Identify which cell holds the provided text, then report its (x, y) central coordinate. 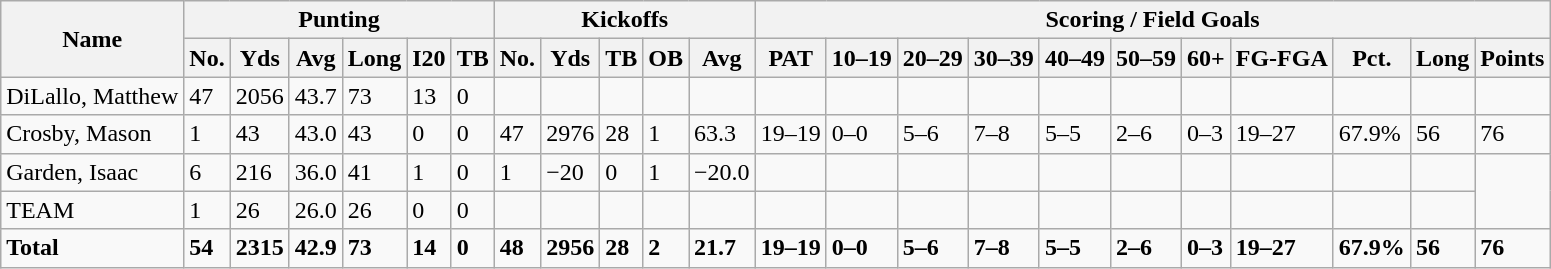
63.3 (722, 134)
42.9 (316, 248)
30–39 (1004, 58)
−20.0 (722, 172)
FG-FGA (1282, 58)
Punting (339, 20)
2056 (260, 96)
13 (429, 96)
21.7 (722, 248)
2976 (570, 134)
50–59 (1146, 58)
PAT (790, 58)
26.0 (316, 210)
43.7 (316, 96)
36.0 (316, 172)
40–49 (1074, 58)
2 (666, 248)
48 (517, 248)
Total (92, 248)
Garden, Isaac (92, 172)
20–29 (932, 58)
216 (260, 172)
10–19 (862, 58)
2956 (570, 248)
Name (92, 39)
2315 (260, 248)
Kickoffs (624, 20)
Scoring / Field Goals (1152, 20)
Pct. (1372, 58)
DiLallo, Matthew (92, 96)
43.0 (316, 134)
60+ (1206, 58)
14 (429, 248)
41 (374, 172)
6 (207, 172)
TEAM (92, 210)
OB (666, 58)
54 (207, 248)
Crosby, Mason (92, 134)
Points (1512, 58)
−20 (570, 172)
I20 (429, 58)
